From the cell containing the given text, extract its center point as (x, y) coordinate. 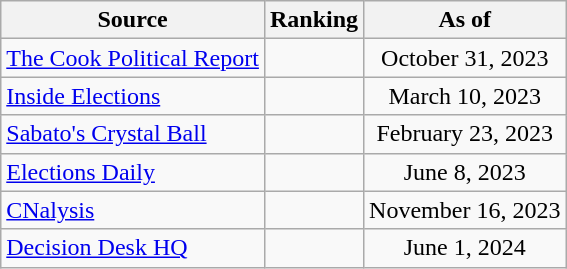
Source (133, 20)
October 31, 2023 (465, 58)
Inside Elections (133, 96)
March 10, 2023 (465, 96)
June 8, 2023 (465, 172)
November 16, 2023 (465, 210)
CNalysis (133, 210)
As of (465, 20)
Sabato's Crystal Ball (133, 134)
Ranking (314, 20)
February 23, 2023 (465, 134)
June 1, 2024 (465, 248)
The Cook Political Report (133, 58)
Decision Desk HQ (133, 248)
Elections Daily (133, 172)
